Return the [X, Y] coordinate for the center point of the cell that contains the specified text.  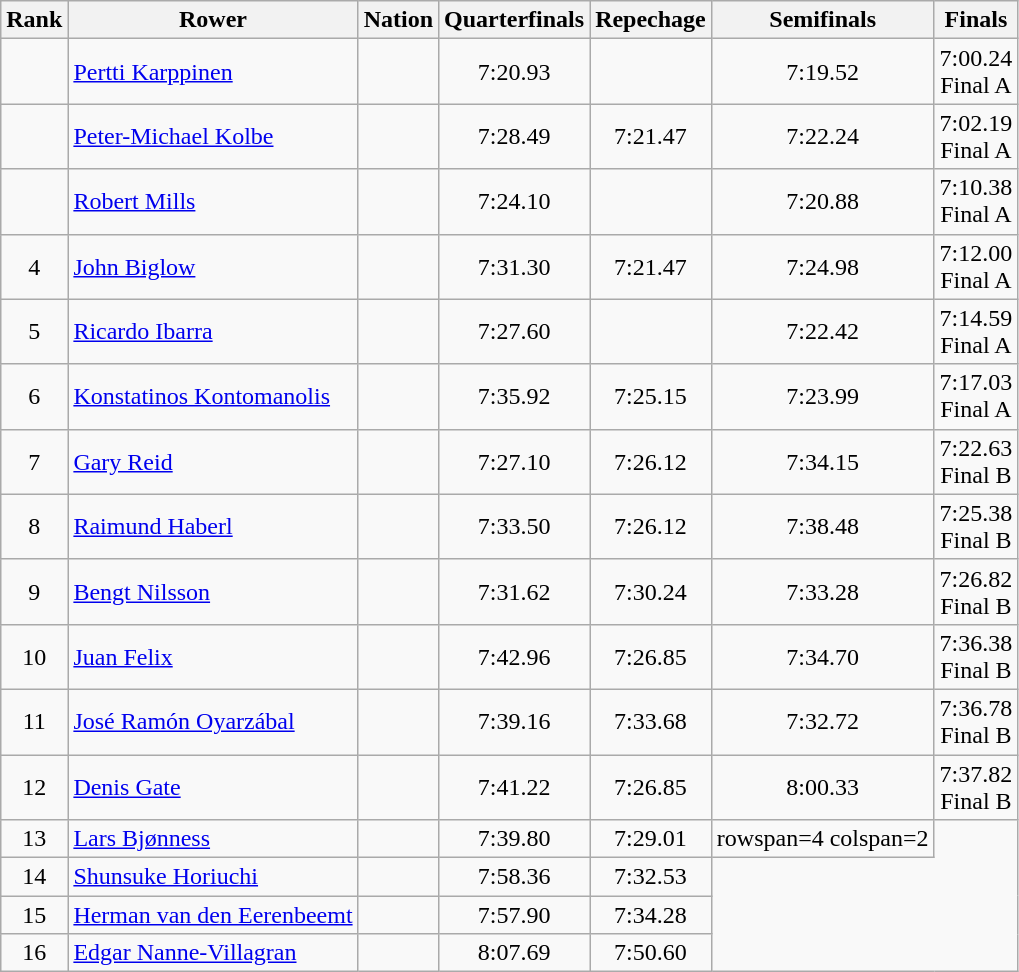
7:34.28 [651, 915]
8:00.33 [822, 786]
16 [34, 953]
7:10.38Final A [976, 202]
7:33.28 [822, 592]
7:27.10 [514, 462]
7:23.99 [822, 396]
4 [34, 266]
5 [34, 332]
7:41.22 [514, 786]
6 [34, 396]
7:58.36 [514, 877]
7:32.53 [651, 877]
Finals [976, 20]
Peter-Michael Kolbe [213, 136]
Rank [34, 20]
7:00.24Final A [976, 72]
7:42.96 [514, 656]
7:34.15 [822, 462]
7:34.70 [822, 656]
7:36.38Final B [976, 656]
7:30.24 [651, 592]
Herman van den Eerenbeemt [213, 915]
Rower [213, 20]
7:24.10 [514, 202]
7:22.42 [822, 332]
7:14.59Final A [976, 332]
7:57.90 [514, 915]
John Biglow [213, 266]
Lars Bjønness [213, 839]
11 [34, 722]
7:29.01 [651, 839]
7:22.63Final B [976, 462]
9 [34, 592]
Raimund Haberl [213, 526]
7:28.49 [514, 136]
Gary Reid [213, 462]
Ricardo Ibarra [213, 332]
Juan Felix [213, 656]
8 [34, 526]
14 [34, 877]
Pertti Karppinen [213, 72]
Denis Gate [213, 786]
7:25.38Final B [976, 526]
7:20.88 [822, 202]
7:37.82Final B [976, 786]
7:39.16 [514, 722]
13 [34, 839]
Nation [398, 20]
7:27.60 [514, 332]
7:02.19Final A [976, 136]
7:31.30 [514, 266]
7:22.24 [822, 136]
José Ramón Oyarzábal [213, 722]
Bengt Nilsson [213, 592]
7:33.68 [651, 722]
Semifinals [822, 20]
7:25.15 [651, 396]
Robert Mills [213, 202]
7:36.78Final B [976, 722]
7:17.03Final A [976, 396]
7:39.80 [514, 839]
7:31.62 [514, 592]
7:19.52 [822, 72]
15 [34, 915]
7:35.92 [514, 396]
8:07.69 [514, 953]
7:26.82Final B [976, 592]
7 [34, 462]
7:32.72 [822, 722]
7:33.50 [514, 526]
7:20.93 [514, 72]
7:50.60 [651, 953]
Konstatinos Kontomanolis [213, 396]
Shunsuke Horiuchi [213, 877]
rowspan=4 colspan=2 [822, 839]
7:24.98 [822, 266]
Edgar Nanne-Villagran [213, 953]
Repechage [651, 20]
7:38.48 [822, 526]
12 [34, 786]
7:12.00Final A [976, 266]
Quarterfinals [514, 20]
10 [34, 656]
